Pinpoint the cell where the given text exists, returning its (x, y) midpoint coordinate. 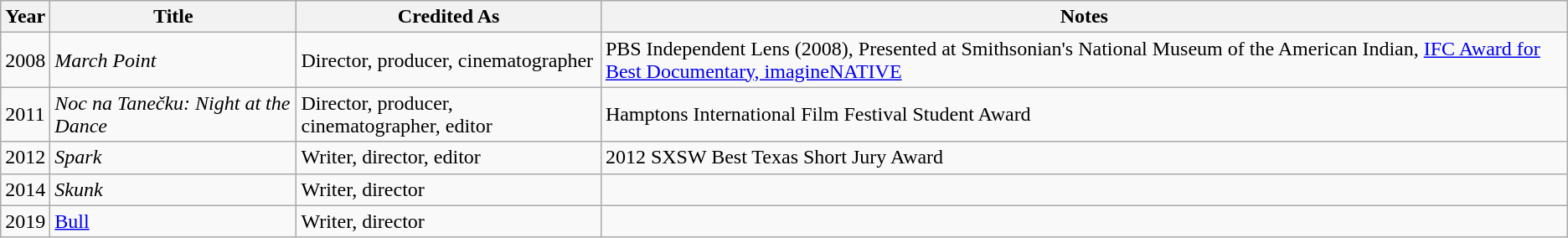
2012 SXSW Best Texas Short Jury Award (1084, 158)
2012 (25, 158)
Spark (173, 158)
Director, producer, cinematographer, editor (449, 114)
2011 (25, 114)
Title (173, 17)
2014 (25, 189)
2008 (25, 60)
Writer, director, editor (449, 158)
Year (25, 17)
Director, producer, cinematographer (449, 60)
March Point (173, 60)
2019 (25, 221)
Bull (173, 221)
Hamptons International Film Festival Student Award (1084, 114)
Noc na Tanečku: Night at the Dance (173, 114)
Notes (1084, 17)
Skunk (173, 189)
Credited As (449, 17)
PBS Independent Lens (2008), Presented at Smithsonian's National Museum of the American Indian, IFC Award for Best Documentary, imagineNATIVE (1084, 60)
